Capture the cell that displays the provided text and extract its [x, y] central coordinate. 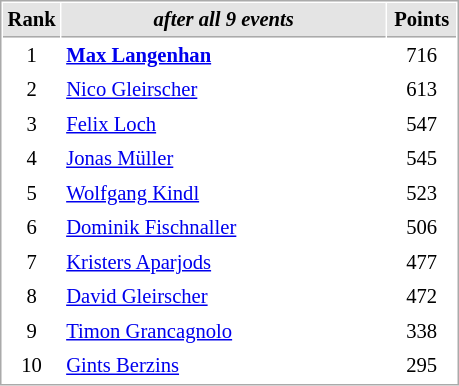
Max Langenhan [224, 56]
613 [422, 90]
Jonas Müller [224, 158]
547 [422, 124]
David Gleirscher [224, 296]
Timon Grancagnolo [224, 332]
716 [422, 56]
Wolfgang Kindl [224, 194]
477 [422, 262]
9 [32, 332]
Dominik Fischnaller [224, 228]
2 [32, 90]
Gints Berzins [224, 366]
506 [422, 228]
472 [422, 296]
Kristers Aparjods [224, 262]
Nico Gleirscher [224, 90]
3 [32, 124]
after all 9 events [224, 20]
10 [32, 366]
4 [32, 158]
7 [32, 262]
295 [422, 366]
6 [32, 228]
Felix Loch [224, 124]
Rank [32, 20]
545 [422, 158]
338 [422, 332]
5 [32, 194]
Points [422, 20]
8 [32, 296]
1 [32, 56]
523 [422, 194]
